Output the (x, y) coordinate of the center of the cell containing the given text.  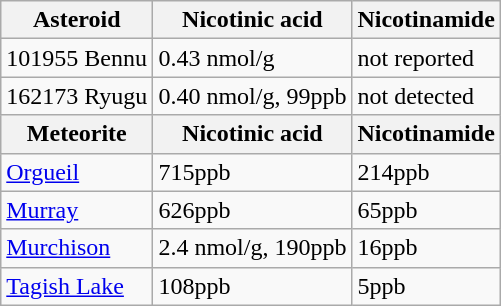
0.43 nmol/g (252, 58)
0.40 nmol/g, 99ppb (252, 96)
162173 Ryugu (77, 96)
108ppb (252, 286)
16ppb (426, 248)
214ppb (426, 172)
Murchison (77, 248)
Murray (77, 210)
626ppb (252, 210)
2.4 nmol/g, 190ppb (252, 248)
Meteorite (77, 134)
715ppb (252, 172)
Asteroid (77, 20)
65ppb (426, 210)
Orgueil (77, 172)
not reported (426, 58)
not detected (426, 96)
5ppb (426, 286)
Tagish Lake (77, 286)
101955 Bennu (77, 58)
